Pinpoint the cell where the given text exists, returning its [x, y] midpoint coordinate. 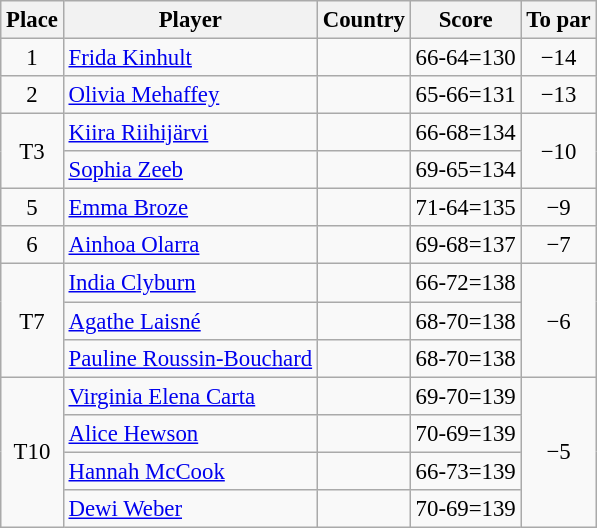
−13 [558, 95]
66-64=130 [466, 58]
T7 [32, 320]
−5 [558, 452]
6 [32, 245]
T10 [32, 452]
Pauline Roussin-Bouchard [190, 358]
Country [364, 20]
−6 [558, 320]
66-73=139 [466, 471]
T3 [32, 152]
Player [190, 20]
Hannah McCook [190, 471]
1 [32, 58]
Olivia Mehaffey [190, 95]
Frida Kinhult [190, 58]
Virginia Elena Carta [190, 396]
Score [466, 20]
−14 [558, 58]
66-72=138 [466, 283]
69-68=137 [466, 245]
−9 [558, 208]
−10 [558, 152]
Kiira Riihijärvi [190, 133]
65-66=131 [466, 95]
To par [558, 20]
India Clyburn [190, 283]
Alice Hewson [190, 433]
Ainhoa Olarra [190, 245]
2 [32, 95]
Emma Broze [190, 208]
69-70=139 [466, 396]
Agathe Laisné [190, 321]
Place [32, 20]
71-64=135 [466, 208]
69-65=134 [466, 170]
66-68=134 [466, 133]
5 [32, 208]
Sophia Zeeb [190, 170]
Dewi Weber [190, 509]
−7 [558, 245]
